Search for the cell housing the specified text and yield its (x, y) center coordinate. 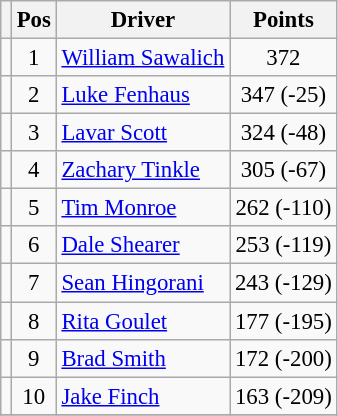
7 (34, 283)
6 (34, 245)
William Sawalich (143, 58)
Luke Fenhaus (143, 95)
Points (284, 20)
2 (34, 95)
Jake Finch (143, 396)
347 (-25) (284, 95)
5 (34, 208)
8 (34, 321)
9 (34, 358)
Driver (143, 20)
163 (-209) (284, 396)
Brad Smith (143, 358)
Tim Monroe (143, 208)
305 (-67) (284, 170)
10 (34, 396)
324 (-48) (284, 133)
Zachary Tinkle (143, 170)
3 (34, 133)
253 (-119) (284, 245)
243 (-129) (284, 283)
1 (34, 58)
262 (-110) (284, 208)
Lavar Scott (143, 133)
Pos (34, 20)
Rita Goulet (143, 321)
177 (-195) (284, 321)
172 (-200) (284, 358)
372 (284, 58)
4 (34, 170)
Dale Shearer (143, 245)
Sean Hingorani (143, 283)
